Scan for the cell matching the given text and deliver its (x, y) coordinate at center. 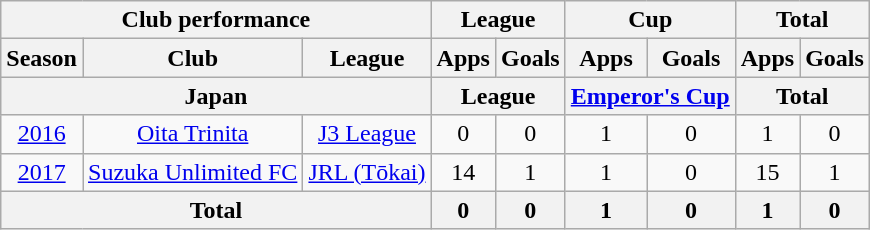
Japan (216, 96)
Club performance (216, 20)
Suzuka Unlimited FC (192, 172)
Cup (650, 20)
JRL (Tōkai) (367, 172)
J3 League (367, 134)
2017 (42, 172)
Season (42, 58)
Emperor's Cup (650, 96)
14 (463, 172)
Club (192, 58)
15 (767, 172)
2016 (42, 134)
Oita Trinita (192, 134)
